Detect which cell encompasses the target text, then output its [X, Y] center coordinate. 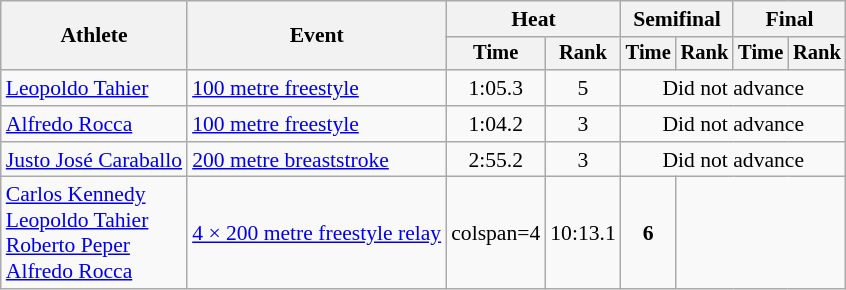
Final [789, 19]
Justo José Caraballo [94, 160]
2:55.2 [496, 160]
Alfredo Rocca [94, 124]
5 [582, 88]
10:13.1 [582, 233]
1:05.3 [496, 88]
1:04.2 [496, 124]
4 × 200 metre freestyle relay [316, 233]
200 metre breaststroke [316, 160]
Event [316, 36]
Semifinal [677, 19]
Leopoldo Tahier [94, 88]
Athlete [94, 36]
6 [648, 233]
Heat [534, 19]
colspan=4 [496, 233]
Carlos KennedyLeopoldo TahierRoberto PeperAlfredo Rocca [94, 233]
